From the cell containing the given text, extract its center point as (X, Y) coordinate. 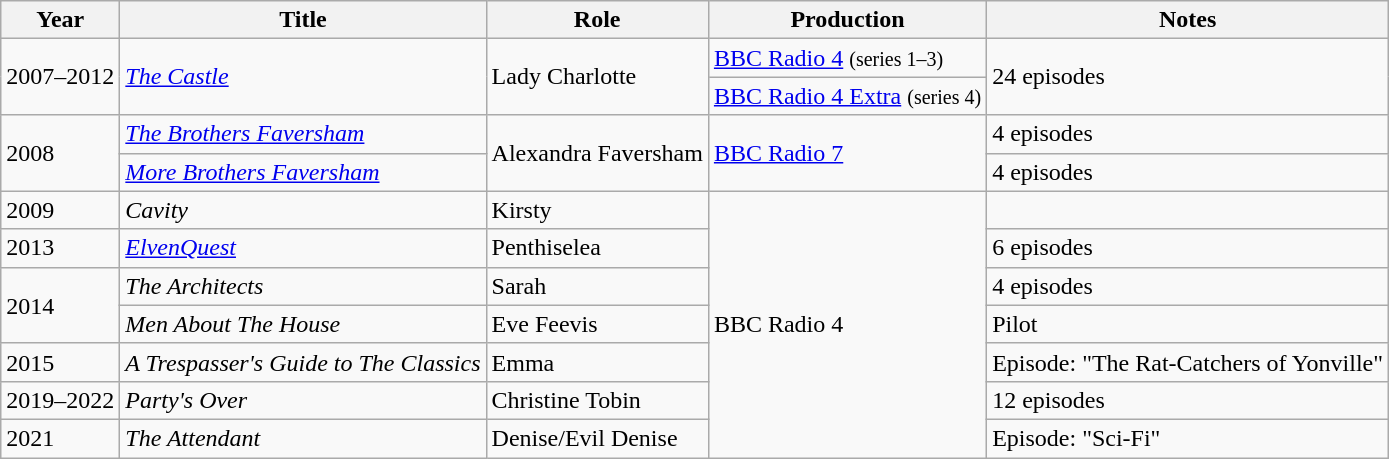
Emma (597, 362)
2008 (60, 153)
Penthiselea (597, 248)
BBC Radio 7 (847, 153)
Men About The House (303, 324)
Lady Charlotte (597, 77)
Christine Tobin (597, 400)
Episode: "Sci-Fi" (1188, 438)
Eve Feevis (597, 324)
2009 (60, 210)
Year (60, 20)
12 episodes (1188, 400)
2013 (60, 248)
Alexandra Faversham (597, 153)
A Trespasser's Guide to The Classics (303, 362)
Pilot (1188, 324)
Role (597, 20)
The Castle (303, 77)
BBC Radio 4 (847, 324)
Kirsty (597, 210)
Cavity (303, 210)
2014 (60, 305)
ElvenQuest (303, 248)
Party's Over (303, 400)
Title (303, 20)
2015 (60, 362)
The Brothers Faversham (303, 134)
24 episodes (1188, 77)
BBC Radio 4 (series 1–3) (847, 58)
2019–2022 (60, 400)
6 episodes (1188, 248)
2021 (60, 438)
The Attendant (303, 438)
Sarah (597, 286)
Notes (1188, 20)
Production (847, 20)
BBC Radio 4 Extra (series 4) (847, 96)
The Architects (303, 286)
2007–2012 (60, 77)
Episode: "The Rat-Catchers of Yonville" (1188, 362)
More Brothers Faversham (303, 172)
Denise/Evil Denise (597, 438)
